Locate the cell with the specified text and output its [X, Y] center coordinate. 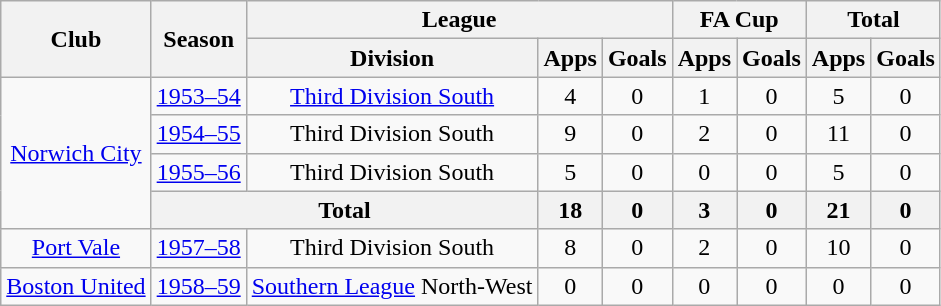
8 [570, 248]
Division [392, 58]
1 [704, 96]
1954–55 [198, 134]
1958–59 [198, 286]
Port Vale [76, 248]
Southern League North-West [392, 286]
Season [198, 39]
1953–54 [198, 96]
21 [838, 210]
Boston United [76, 286]
9 [570, 134]
Club [76, 39]
11 [838, 134]
League [459, 20]
18 [570, 210]
10 [838, 248]
1955–56 [198, 172]
1957–58 [198, 248]
Norwich City [76, 153]
3 [704, 210]
FA Cup [739, 20]
4 [570, 96]
